From the cell containing the given text, extract its center point as (X, Y) coordinate. 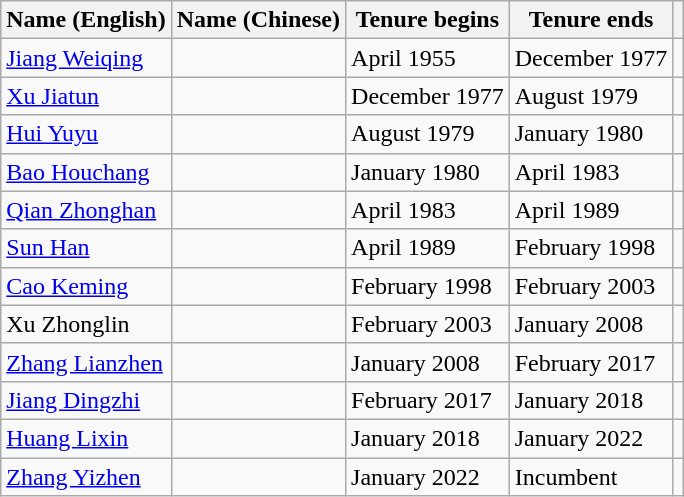
Sun Han (86, 248)
Incumbent (591, 477)
April 1955 (428, 58)
Tenure begins (428, 20)
Qian Zhonghan (86, 210)
Cao Keming (86, 286)
Name (English) (86, 20)
Bao Houchang (86, 172)
Xu Zhonglin (86, 324)
Zhang Lianzhen (86, 362)
Zhang Yizhen (86, 477)
Jiang Dingzhi (86, 400)
Name (Chinese) (258, 20)
Hui Yuyu (86, 134)
Tenure ends (591, 20)
Xu Jiatun (86, 96)
Jiang Weiqing (86, 58)
Huang Lixin (86, 438)
